Provide the (X, Y) coordinate of the cell's center where the given text is located.  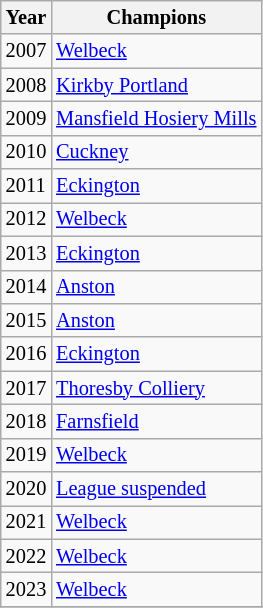
Kirkby Portland (156, 85)
2015 (26, 320)
2018 (26, 421)
2021 (26, 522)
Thoresby Colliery (156, 388)
2020 (26, 489)
2008 (26, 85)
2013 (26, 253)
Cuckney (156, 152)
2012 (26, 219)
2010 (26, 152)
2016 (26, 354)
Farnsfield (156, 421)
2022 (26, 556)
2009 (26, 118)
2011 (26, 186)
2023 (26, 589)
League suspended (156, 489)
2017 (26, 388)
Mansfield Hosiery Mills (156, 118)
2014 (26, 287)
Year (26, 17)
Champions (156, 17)
2007 (26, 51)
2019 (26, 455)
